Pinpoint the cell where the given text exists, returning its [x, y] midpoint coordinate. 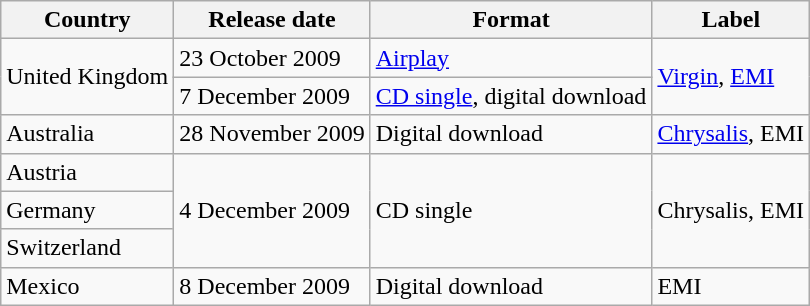
7 December 2009 [272, 96]
Label [731, 20]
Format [511, 20]
Release date [272, 20]
CD single [511, 210]
United Kingdom [88, 77]
28 November 2009 [272, 134]
Virgin, EMI [731, 77]
Austria [88, 172]
EMI [731, 286]
Airplay [511, 58]
Australia [88, 134]
23 October 2009 [272, 58]
8 December 2009 [272, 286]
Country [88, 20]
CD single, digital download [511, 96]
Mexico [88, 286]
Germany [88, 210]
4 December 2009 [272, 210]
Switzerland [88, 248]
